Pinpoint the cell where the given text exists, returning its (x, y) midpoint coordinate. 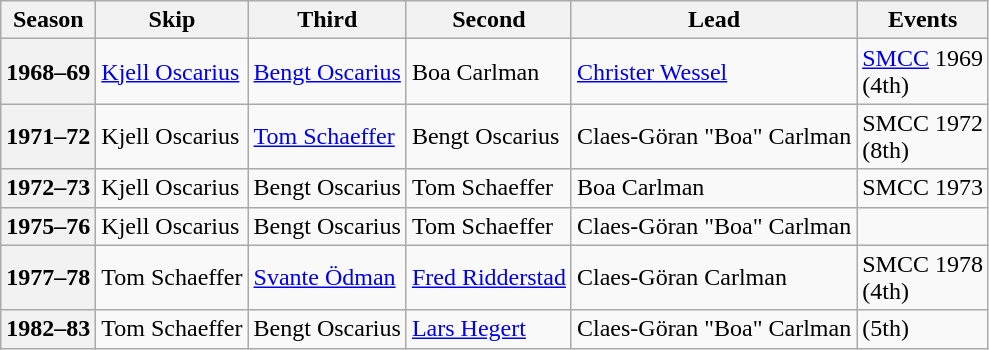
(5th) (923, 329)
Second (488, 20)
Skip (172, 20)
Lead (714, 20)
Fred Ridderstad (488, 278)
Claes-Göran Carlman (714, 278)
Third (327, 20)
SMCC 1973 (923, 188)
SMCC 1972 (8th) (923, 136)
SMCC 1969 (4th) (923, 72)
1977–78 (48, 278)
Svante Ödman (327, 278)
1968–69 (48, 72)
Lars Hegert (488, 329)
Christer Wessel (714, 72)
SMCC 1978 (4th) (923, 278)
Events (923, 20)
1982–83 (48, 329)
Season (48, 20)
1971–72 (48, 136)
1972–73 (48, 188)
1975–76 (48, 226)
